Extract the (x, y) coordinate from the center of the cell holding the provided text.  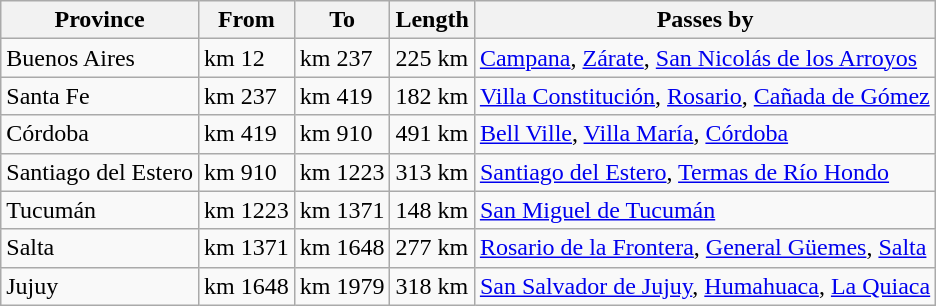
Salta (100, 248)
Córdoba (100, 134)
Santiago del Estero, Termas de Río Hondo (704, 172)
Tucumán (100, 210)
km 1979 (342, 286)
Campana, Zárate, San Nicolás de los Arroyos (704, 58)
182 km (432, 96)
Buenos Aires (100, 58)
Length (432, 20)
Province (100, 20)
Santiago del Estero (100, 172)
Bell Ville, Villa María, Córdoba (704, 134)
148 km (432, 210)
San Miguel de Tucumán (704, 210)
318 km (432, 286)
Villa Constitución, Rosario, Cañada de Gómez (704, 96)
277 km (432, 248)
km 12 (246, 58)
313 km (432, 172)
Passes by (704, 20)
Rosario de la Frontera, General Güemes, Salta (704, 248)
To (342, 20)
Santa Fe (100, 96)
225 km (432, 58)
San Salvador de Jujuy, Humahuaca, La Quiaca (704, 286)
491 km (432, 134)
From (246, 20)
Jujuy (100, 286)
